For the text-containing cell, return its midpoint in [x, y] coordinate format. 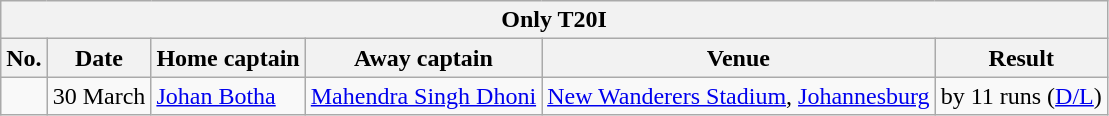
New Wanderers Stadium, Johannesburg [739, 96]
Venue [739, 58]
Result [1021, 58]
Johan Botha [228, 96]
Only T20I [554, 20]
Date [99, 58]
Home captain [228, 58]
No. [24, 58]
30 March [99, 96]
Away captain [423, 58]
Mahendra Singh Dhoni [423, 96]
by 11 runs (D/L) [1021, 96]
